Pinpoint the cell where the given text exists, returning its (X, Y) midpoint coordinate. 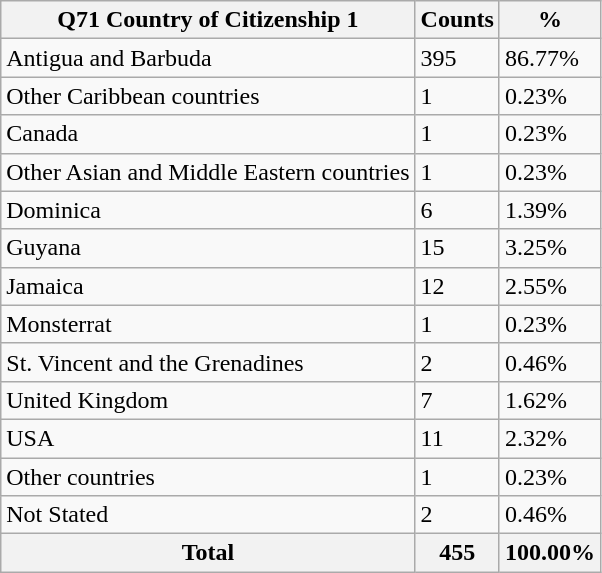
395 (457, 58)
Other Asian and Middle Eastern countries (208, 172)
2.55% (550, 286)
12 (457, 286)
1.39% (550, 210)
6 (457, 210)
Jamaica (208, 286)
11 (457, 438)
Canada (208, 134)
Guyana (208, 248)
Total (208, 553)
% (550, 20)
Q71 Country of Citizenship 1 (208, 20)
St. Vincent and the Grenadines (208, 362)
15 (457, 248)
United Kingdom (208, 400)
USA (208, 438)
Counts (457, 20)
Monsterrat (208, 324)
Dominica (208, 210)
Other Caribbean countries (208, 96)
7 (457, 400)
Antigua and Barbuda (208, 58)
Other countries (208, 477)
86.77% (550, 58)
3.25% (550, 248)
Not Stated (208, 515)
455 (457, 553)
2.32% (550, 438)
1.62% (550, 400)
100.00% (550, 553)
